Identify which cell holds the provided text, then report its [X, Y] central coordinate. 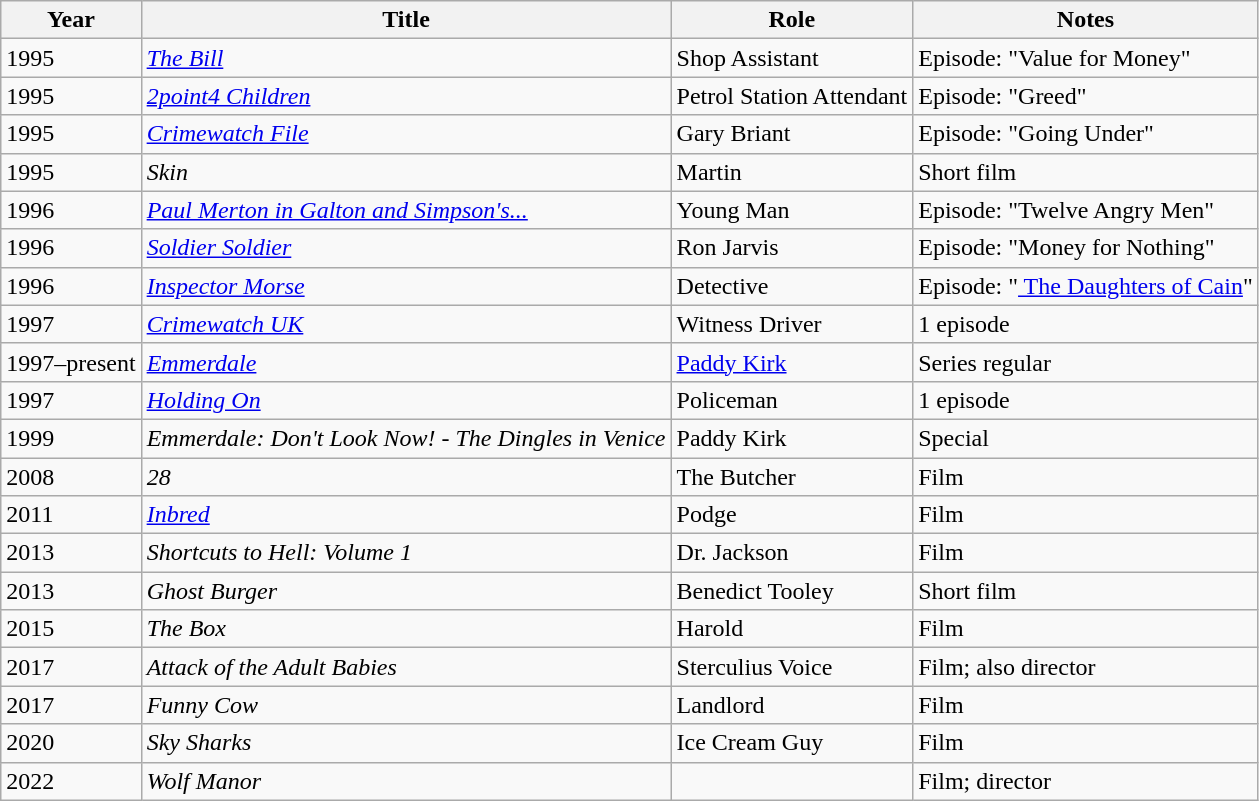
Skin [406, 172]
Year [71, 20]
2011 [71, 515]
28 [406, 477]
Attack of the Adult Babies [406, 667]
Emmerdale: Don't Look Now! - The Dingles in Venice [406, 438]
Emmerdale [406, 362]
Episode: "Going Under" [1086, 134]
Detective [792, 286]
Holding On [406, 400]
2015 [71, 629]
Inbred [406, 515]
Ron Jarvis [792, 248]
2022 [71, 781]
Funny Cow [406, 705]
The Box [406, 629]
Title [406, 20]
2008 [71, 477]
Notes [1086, 20]
2020 [71, 743]
Landlord [792, 705]
The Butcher [792, 477]
Gary Briant [792, 134]
Paul Merton in Galton and Simpson's... [406, 210]
Episode: "Twelve Angry Men" [1086, 210]
Ghost Burger [406, 591]
Policeman [792, 400]
Inspector Morse [406, 286]
Ice Cream Guy [792, 743]
1997–present [71, 362]
Wolf Manor [406, 781]
Martin [792, 172]
Shop Assistant [792, 58]
The Bill [406, 58]
Sterculius Voice [792, 667]
Petrol Station Attendant [792, 96]
Young Man [792, 210]
Shortcuts to Hell: Volume 1 [406, 553]
Witness Driver [792, 324]
Episode: " The Daughters of Cain" [1086, 286]
Podge [792, 515]
Soldier Soldier [406, 248]
Film; also director [1086, 667]
Episode: "Money for Nothing" [1086, 248]
Crimewatch File [406, 134]
Series regular [1086, 362]
Crimewatch UK [406, 324]
1999 [71, 438]
Special [1086, 438]
Harold [792, 629]
Episode: "Value for Money" [1086, 58]
Film; director [1086, 781]
Benedict Tooley [792, 591]
Sky Sharks [406, 743]
Dr. Jackson [792, 553]
2point4 Children [406, 96]
Episode: "Greed" [1086, 96]
Role [792, 20]
